Locate the cell with the specified text and output its [X, Y] center coordinate. 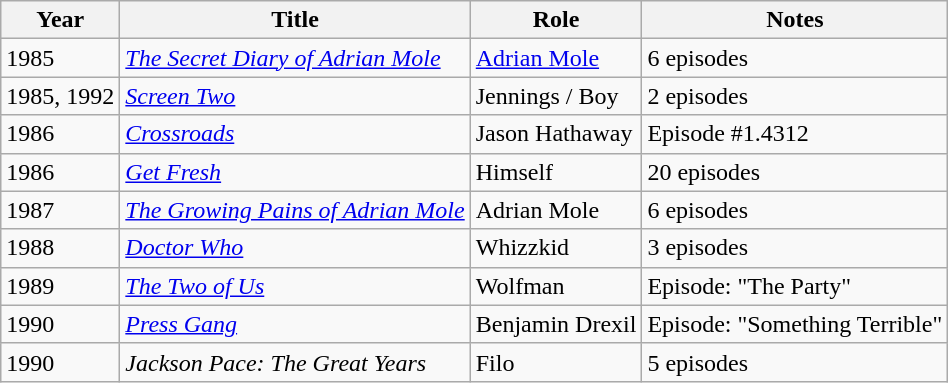
The Growing Pains of Adrian Mole [295, 210]
Screen Two [295, 96]
Title [295, 20]
Himself [556, 172]
The Two of Us [295, 286]
Jennings / Boy [556, 96]
Episode: "Something Terrible" [795, 324]
Whizzkid [556, 248]
The Secret Diary of Adrian Mole [295, 58]
2 episodes [795, 96]
Doctor Who [295, 248]
1987 [60, 210]
Press Gang [295, 324]
1988 [60, 248]
Jackson Pace: The Great Years [295, 362]
Wolfman [556, 286]
Get Fresh [295, 172]
Role [556, 20]
Year [60, 20]
3 episodes [795, 248]
20 episodes [795, 172]
Jason Hathaway [556, 134]
1989 [60, 286]
Episode: "The Party" [795, 286]
5 episodes [795, 362]
1985, 1992 [60, 96]
Episode #1.4312 [795, 134]
Crossroads [295, 134]
1985 [60, 58]
Benjamin Drexil [556, 324]
Filo [556, 362]
Notes [795, 20]
